From the cell containing the given text, extract its center point as (X, Y) coordinate. 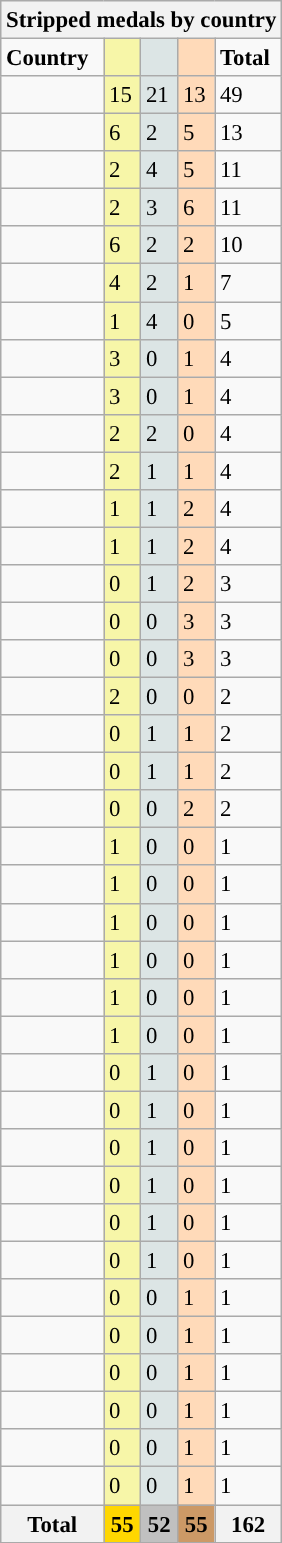
Stripped medals by country (142, 20)
52 (160, 1524)
15 (122, 95)
162 (248, 1524)
Country (52, 58)
10 (248, 245)
21 (160, 95)
7 (248, 283)
49 (248, 95)
